Find where the given text appears and provide that cell's center as [X, Y] coordinate. 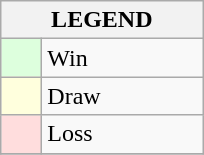
Draw [122, 96]
Loss [122, 134]
Win [122, 58]
LEGEND [102, 20]
